Identify which cell holds the provided text, then report its (x, y) central coordinate. 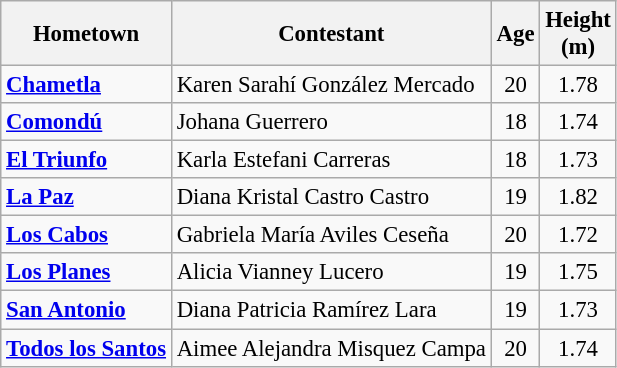
1.72 (578, 235)
Johana Guerrero (331, 122)
Gabriela María Aviles Ceseña (331, 235)
Contestant (331, 34)
El Triunfo (86, 160)
Karen Sarahí González Mercado (331, 85)
Los Cabos (86, 235)
Age (516, 34)
Karla Estefani Carreras (331, 160)
Diana Patricia Ramírez Lara (331, 310)
Aimee Alejandra Misquez Campa (331, 348)
La Paz (86, 197)
Hometown (86, 34)
Alicia Vianney Lucero (331, 273)
Comondú (86, 122)
Height (m) (578, 34)
1.75 (578, 273)
1.82 (578, 197)
Chametla (86, 85)
1.78 (578, 85)
Los Planes (86, 273)
Diana Kristal Castro Castro (331, 197)
San Antonio (86, 310)
Todos los Santos (86, 348)
